Provide the [x, y] coordinate of the cell's center where the given text is located.  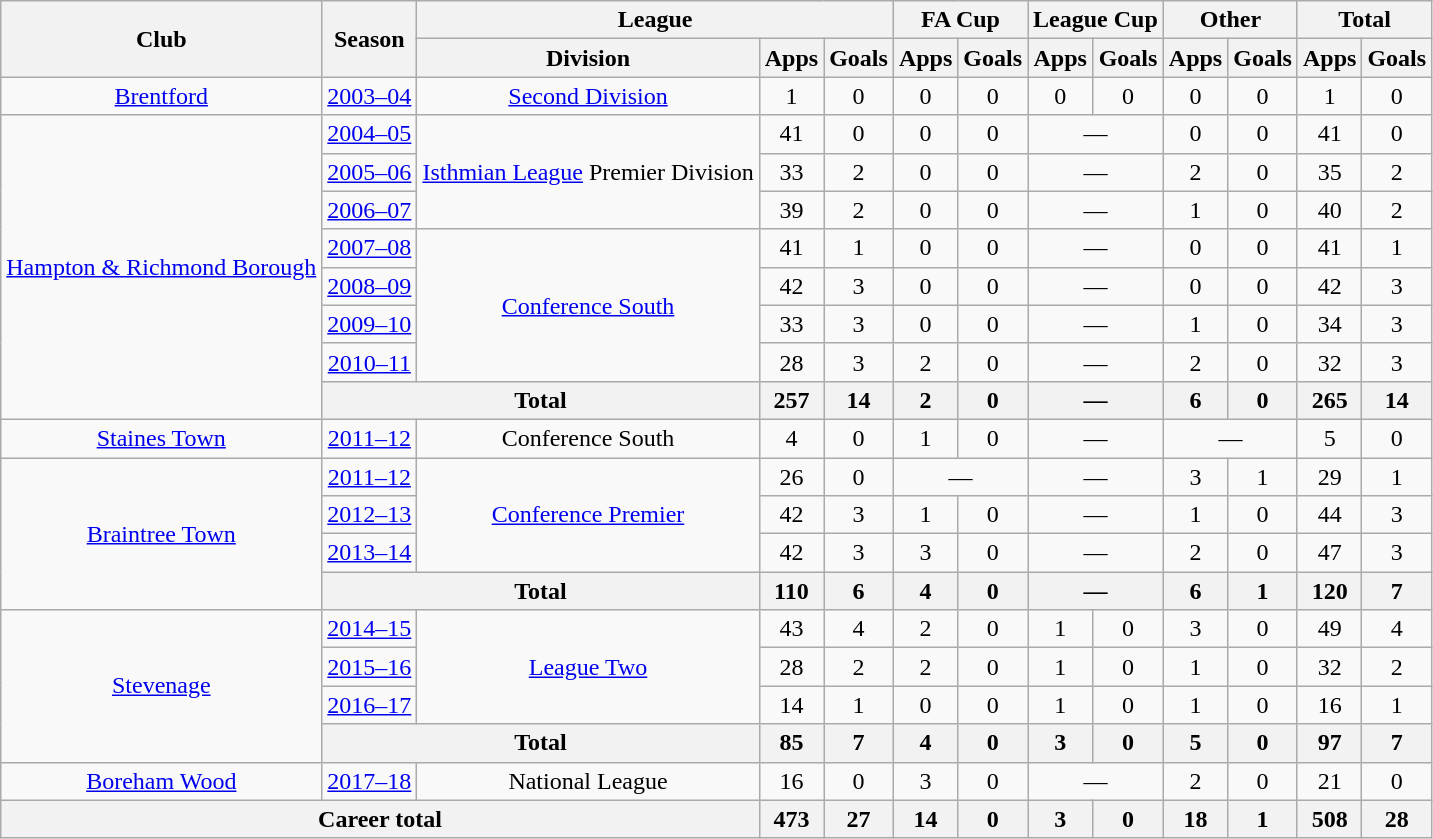
Stevenage [162, 686]
257 [791, 400]
Division [588, 58]
Career total [380, 819]
110 [791, 591]
2009–10 [370, 324]
2004–05 [370, 134]
34 [1329, 324]
49 [1329, 629]
2010–11 [370, 362]
85 [791, 743]
2015–16 [370, 667]
Season [370, 39]
26 [791, 477]
2003–04 [370, 96]
League Cup [1096, 20]
Hampton & Richmond Borough [162, 267]
43 [791, 629]
473 [791, 819]
Staines Town [162, 438]
2017–18 [370, 781]
44 [1329, 515]
Boreham Wood [162, 781]
47 [1329, 553]
2014–15 [370, 629]
National League [588, 781]
Brentford [162, 96]
2012–13 [370, 515]
League [656, 20]
21 [1329, 781]
265 [1329, 400]
2013–14 [370, 553]
2006–07 [370, 210]
40 [1329, 210]
18 [1195, 819]
120 [1329, 591]
Second Division [588, 96]
39 [791, 210]
Conference Premier [588, 515]
35 [1329, 172]
Other [1230, 20]
2008–09 [370, 286]
Club [162, 39]
FA Cup [960, 20]
Isthmian League Premier Division [588, 172]
2016–17 [370, 705]
29 [1329, 477]
2005–06 [370, 172]
27 [859, 819]
2007–08 [370, 248]
Braintree Town [162, 534]
508 [1329, 819]
League Two [588, 667]
97 [1329, 743]
